From the cell containing the given text, extract its center point as [x, y] coordinate. 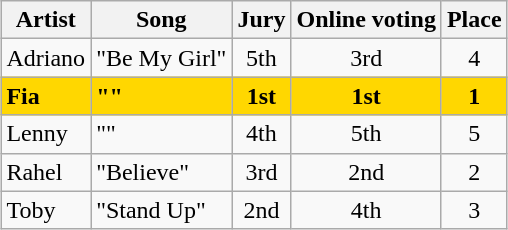
Toby [46, 210]
3 [474, 210]
5 [474, 134]
Jury [262, 20]
1 [474, 96]
Place [474, 20]
Online voting [366, 20]
Lenny [46, 134]
Rahel [46, 172]
Adriano [46, 58]
Fia [46, 96]
"Be My Girl" [162, 58]
"Believe" [162, 172]
Song [162, 20]
4 [474, 58]
"Stand Up" [162, 210]
Artist [46, 20]
2 [474, 172]
